Locate the cell with the specified text and output its [X, Y] center coordinate. 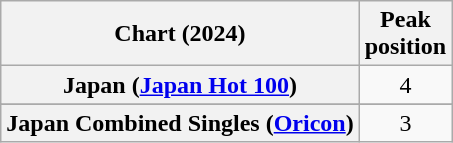
Peakposition [405, 34]
3 [405, 123]
4 [405, 85]
Japan (Japan Hot 100) [180, 85]
Chart (2024) [180, 34]
Japan Combined Singles (Oricon) [180, 123]
